Find where the given text appears and provide that cell's center as [x, y] coordinate. 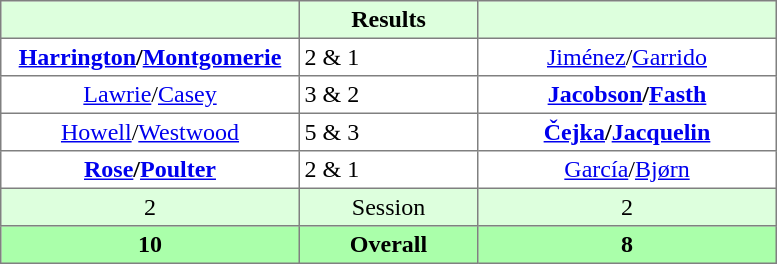
3 & 2 [388, 95]
Jacobson/Fasth [627, 95]
Rose/Poulter [150, 170]
Jiménez/Garrido [627, 57]
Harrington/Montgomerie [150, 57]
10 [150, 245]
Session [388, 207]
García/Bjørn [627, 170]
Overall [388, 245]
8 [627, 245]
Results [388, 20]
Lawrie/Casey [150, 95]
5 & 3 [388, 132]
Čejka/Jacquelin [627, 132]
Howell/Westwood [150, 132]
